Determine the (X, Y) coordinate at the center of the cell enclosing the given text.  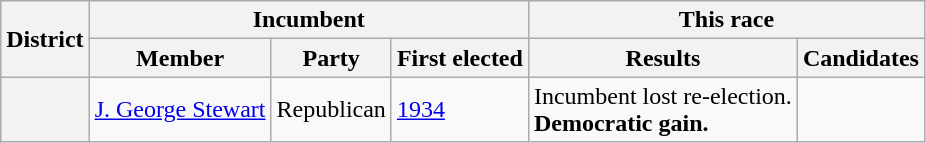
Party (331, 58)
Incumbent lost re-election.Democratic gain. (662, 110)
First elected (460, 58)
1934 (460, 110)
Incumbent (308, 20)
District (45, 39)
This race (726, 20)
Candidates (860, 58)
Member (180, 58)
Results (662, 58)
J. George Stewart (180, 110)
Republican (331, 110)
